Capture the cell that displays the provided text and extract its (x, y) central coordinate. 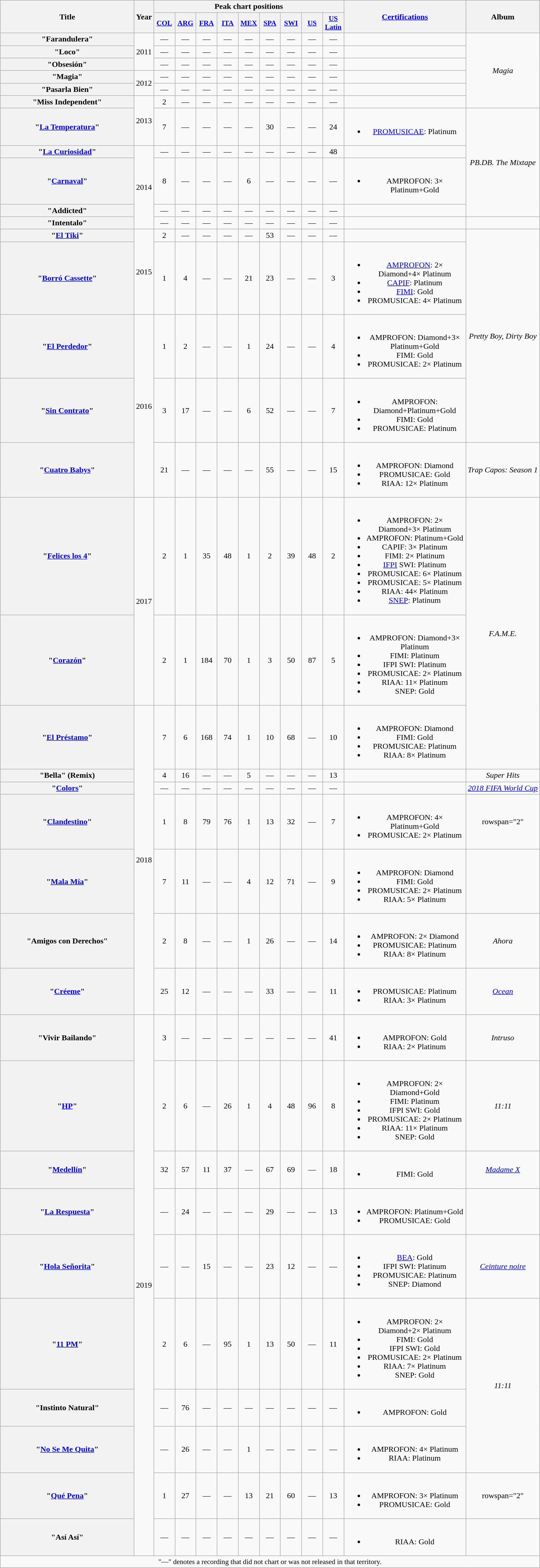
"Amigos con Derechos" (67, 941)
AMPROFON: Diamond+3× Platinum+GoldFIMI: GoldPROMUSICAE: 2× Platinum (405, 347)
AMPROFON: 2× Diamond+2× PlatinumFIMI: GoldIFPI SWI: GoldPROMUSICAE: 2× PlatinumRIAA: 7× Platinum SNEP: Gold (405, 1344)
AMPROFON: DiamondFIMI: GoldPROMUSICAE: PlatinumRIAA: 8× Platinum (405, 737)
AMPROFON: 3× Platinum+Gold (405, 181)
17 (185, 410)
79 (206, 822)
USLatin (333, 23)
25 (164, 991)
AMPROFON: 3× PlatinumPROMUSICAE: Gold (405, 1496)
Trap Capos: Season 1 (503, 470)
"Pasarla Bien" (67, 89)
BEA: GoldIFPI SWI: PlatinumPROMUSICAE: PlatinumSNEP: Diamond (405, 1267)
AMPROFON: DiamondFIMI: GoldPROMUSICAE: 2× PlatinumRIAA: 5× Platinum (405, 881)
"Vivir Bailando" (67, 1038)
71 (291, 881)
"Clandestino" (67, 822)
"11 PM" (67, 1344)
AMPROFON: 2× DiamondPROMUSICAE: PlatinumRIAA: 8× Platinum (405, 941)
"Obsesión" (67, 64)
"Instinto Natural" (67, 1408)
"La Curiosidad" (67, 152)
35 (206, 556)
"Addicted" (67, 210)
70 (228, 660)
87 (312, 660)
53 (270, 236)
37 (228, 1170)
2011 (144, 52)
"—" denotes a recording that did not chart or was not released in that territory. (270, 1562)
PB.DB. The Mixtape (503, 162)
"El Tiki" (67, 236)
AMPROFON: Gold (405, 1408)
18 (333, 1170)
"Farandulera" (67, 39)
2018 (144, 860)
"Felices los 4" (67, 556)
SWI (291, 23)
"Loco" (67, 52)
"La Temperatura" (67, 126)
AMPROFON: 2× Diamond+GoldFIMI: PlatinumIFPI SWI: GoldPROMUSICAE: 2× PlatinumRIAA: 11× Platinum SNEP: Gold (405, 1106)
"Magia" (67, 77)
FIMI: Gold (405, 1170)
"Carnaval" (67, 181)
Intruso (503, 1038)
ITA (228, 23)
"Corazón" (67, 660)
Super Hits (503, 775)
US (312, 23)
Ceinture noire (503, 1267)
30 (270, 126)
16 (185, 775)
AMPROFON: 4× Platinum+GoldPROMUSICAE: 2× Platinum (405, 822)
Madame X (503, 1170)
9 (333, 881)
27 (185, 1496)
60 (291, 1496)
AMPROFON: 4× PlatinumRIAA: Platinum (405, 1449)
Certifications (405, 16)
AMPROFON: GoldRIAA: 2× Platinum (405, 1038)
"Cuatro Babys" (67, 470)
AMPROFON: DiamondPROMUSICAE: GoldRIAA: 12× Platinum (405, 470)
"Hola Señorita" (67, 1267)
2014 (144, 187)
2018 FIFA World Cup (503, 788)
"Borró Cassette" (67, 278)
COL (164, 23)
"Colors" (67, 788)
2016 (144, 406)
Pretty Boy, Dirty Boy (503, 336)
AMPROFON: 2× Diamond+4× PlatinumCAPIF: PlatinumFIMI: GoldPROMUSICAE: 4× Platinum (405, 278)
74 (228, 737)
14 (333, 941)
95 (228, 1344)
2015 (144, 272)
AMPROFON: Diamond+Platinum+GoldFIMI: GoldPROMUSICAE: Platinum (405, 410)
"HP" (67, 1106)
RIAA: Gold (405, 1537)
Year (144, 16)
39 (291, 556)
"La Respuesta" (67, 1212)
ARG (185, 23)
AMPROFON: Diamond+3× PlatinumFIMI: PlatinumIFPI SWI: PlatinumPROMUSICAE: 2× PlatinumRIAA: 11× Platinum SNEP: Gold (405, 660)
AMPROFON: Platinum+GoldPROMUSICAE: Gold (405, 1212)
Magia (503, 70)
41 (333, 1038)
69 (291, 1170)
96 (312, 1106)
MEX (249, 23)
PROMUSICAE: PlatinumRIAA: 3× Platinum (405, 991)
"Sin Contrato" (67, 410)
"Miss Independent" (67, 102)
52 (270, 410)
29 (270, 1212)
Peak chart positions (249, 7)
Ahora (503, 941)
2013 (144, 121)
68 (291, 737)
55 (270, 470)
Title (67, 16)
2019 (144, 1285)
"Medellín" (67, 1170)
F.A.M.E. (503, 633)
184 (206, 660)
"Bella" (Remix) (67, 775)
PROMUSICAE: Platinum (405, 126)
2012 (144, 83)
"Así Así" (67, 1537)
"El Perdedor" (67, 347)
"No Se Me Quita" (67, 1449)
FRA (206, 23)
67 (270, 1170)
33 (270, 991)
"Intentalo" (67, 223)
57 (185, 1170)
"Qué Pena" (67, 1496)
2017 (144, 602)
SPA (270, 23)
168 (206, 737)
Ocean (503, 991)
"Créeme" (67, 991)
Album (503, 16)
"El Préstamo" (67, 737)
"Mala Mía" (67, 881)
